Capture the cell that displays the provided text and extract its [X, Y] central coordinate. 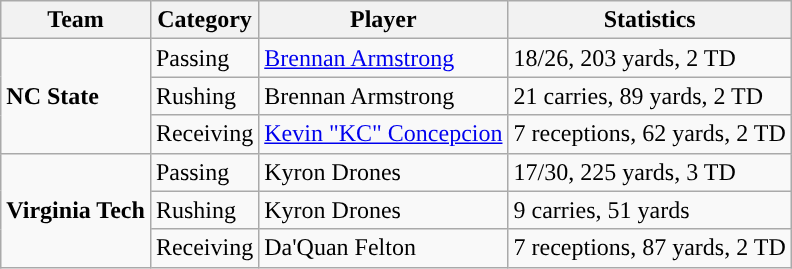
Kevin "KC" Concepcion [384, 134]
NC State [76, 96]
7 receptions, 62 yards, 2 TD [650, 134]
Statistics [650, 20]
9 carries, 51 yards [650, 210]
Virginia Tech [76, 210]
Player [384, 20]
18/26, 203 yards, 2 TD [650, 58]
Team [76, 20]
7 receptions, 87 yards, 2 TD [650, 248]
17/30, 225 yards, 3 TD [650, 172]
21 carries, 89 yards, 2 TD [650, 96]
Category [204, 20]
Da'Quan Felton [384, 248]
